For the text-containing cell, return its midpoint in (X, Y) coordinate format. 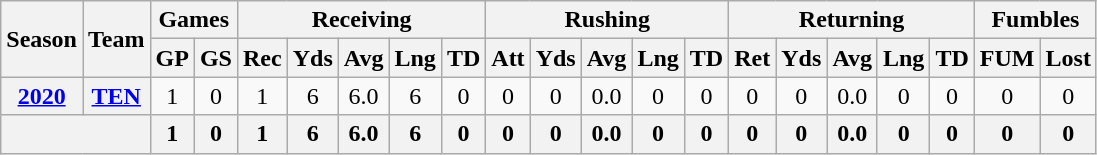
Season (42, 39)
FUM (1007, 58)
Att (508, 58)
GP (172, 58)
Rushing (608, 20)
Returning (852, 20)
Ret (752, 58)
Lost (1068, 58)
Rec (262, 58)
Games (194, 20)
Team (116, 39)
2020 (42, 96)
TEN (116, 96)
Fumbles (1035, 20)
GS (216, 58)
Receiving (361, 20)
